Pinpoint the cell where the given text exists, returning its (x, y) midpoint coordinate. 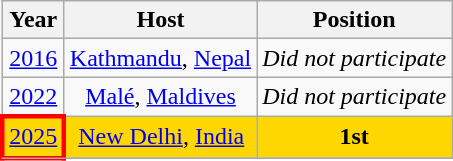
1st (354, 136)
Kathmandu, Nepal (160, 58)
2016 (33, 58)
Year (33, 20)
Malé, Maldives (160, 97)
New Delhi, India (160, 136)
2022 (33, 97)
Position (354, 20)
Host (160, 20)
2025 (33, 136)
